Return the [x, y] coordinate for the center point of the cell that contains the specified text.  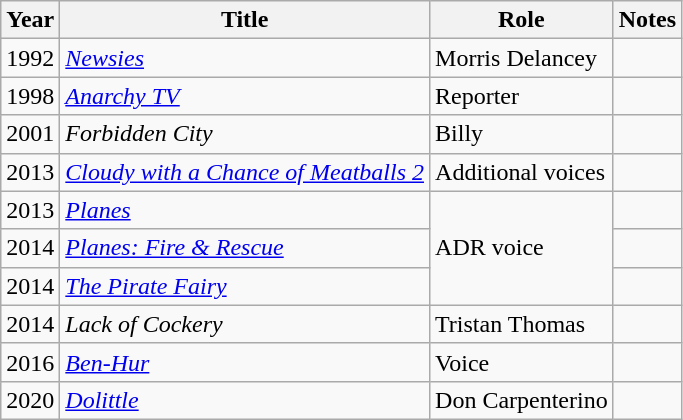
Tristan Thomas [522, 324]
Cloudy with a Chance of Meatballs 2 [245, 172]
Additional voices [522, 172]
ADR voice [522, 248]
Morris Delancey [522, 58]
1998 [30, 96]
Year [30, 20]
Forbidden City [245, 134]
2020 [30, 400]
Lack of Cockery [245, 324]
The Pirate Fairy [245, 286]
Don Carpenterino [522, 400]
Voice [522, 362]
Planes [245, 210]
Anarchy TV [245, 96]
Billy [522, 134]
2001 [30, 134]
1992 [30, 58]
Title [245, 20]
Role [522, 20]
2016 [30, 362]
Notes [647, 20]
Dolittle [245, 400]
Planes: Fire & Rescue [245, 248]
Newsies [245, 58]
Reporter [522, 96]
Ben-Hur [245, 362]
